Search for the cell housing the specified text and yield its [X, Y] center coordinate. 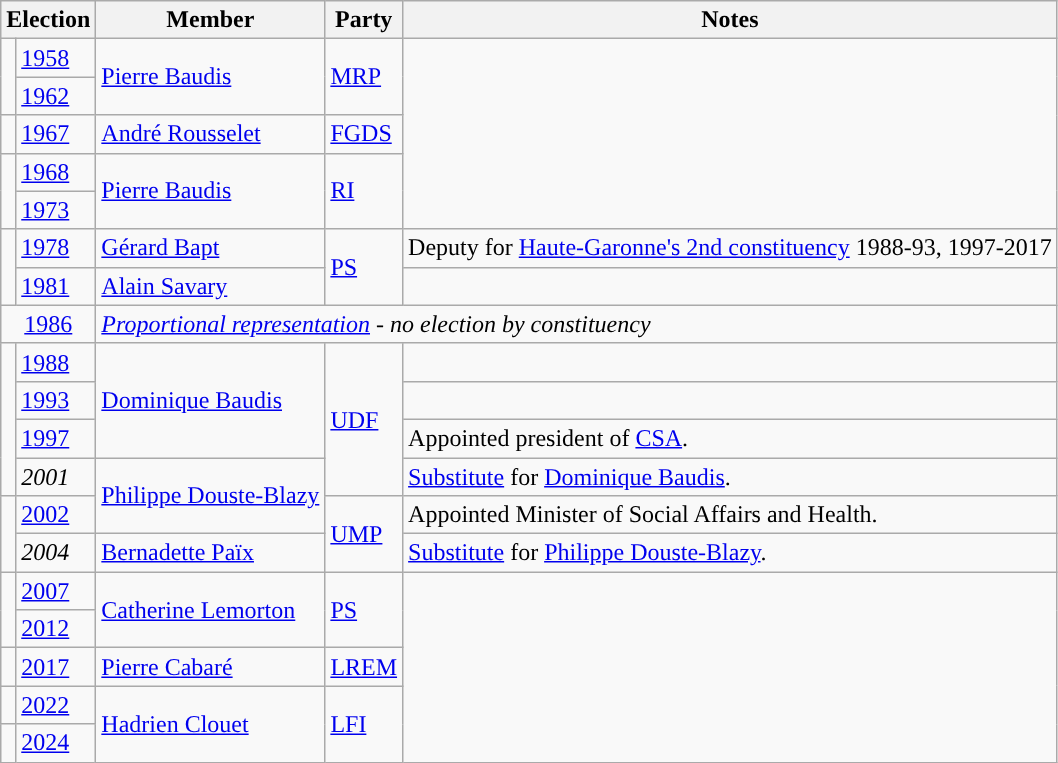
1968 [56, 172]
Member [210, 20]
1978 [56, 248]
LREM [364, 667]
2022 [56, 705]
2024 [56, 743]
Bernadette Païx [210, 553]
1986 [48, 324]
Appointed president of CSA. [730, 438]
Philippe Douste-Blazy [210, 496]
UDF [364, 419]
FGDS [364, 134]
Dominique Baudis [210, 400]
1958 [56, 58]
André Rousselet [210, 134]
1993 [56, 400]
LFI [364, 724]
RI [364, 191]
Hadrien Clouet [210, 724]
Alain Savary [210, 286]
1997 [56, 438]
Party [364, 20]
1981 [56, 286]
Substitute for Dominique Baudis. [730, 477]
2004 [56, 553]
Election [48, 20]
Catherine Lemorton [210, 610]
Gérard Bapt [210, 248]
1973 [56, 210]
1988 [56, 362]
Notes [730, 20]
2002 [56, 515]
2012 [56, 629]
MRP [364, 77]
Pierre Cabaré [210, 667]
2017 [56, 667]
1967 [56, 134]
Substitute for Philippe Douste-Blazy. [730, 553]
UMP [364, 534]
2001 [56, 477]
2007 [56, 591]
Appointed Minister of Social Affairs and Health. [730, 515]
Deputy for Haute-Garonne's 2nd constituency 1988-93, 1997-2017 [730, 248]
1962 [56, 96]
Proportional representation - no election by constituency [576, 324]
